Determine the (x, y) coordinate at the center of the cell enclosing the given text.  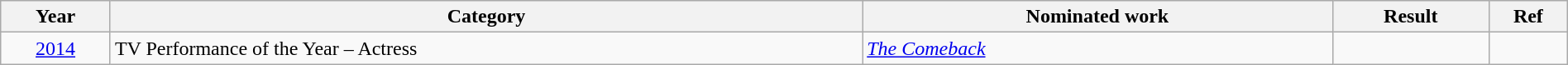
Nominated work (1097, 17)
Category (486, 17)
TV Performance of the Year – Actress (486, 48)
Ref (1528, 17)
The Comeback (1097, 48)
Result (1411, 17)
2014 (56, 48)
Year (56, 17)
